Provide the [x, y] coordinate of the cell's center where the given text is located.  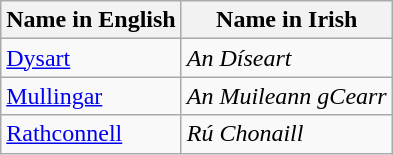
An Díseart [286, 58]
Name in English [91, 20]
Rathconnell [91, 134]
Name in Irish [286, 20]
An Muileann gCearr [286, 96]
Mullingar [91, 96]
Rú Chonaill [286, 134]
Dysart [91, 58]
